Identify which cell holds the provided text, then report its (x, y) central coordinate. 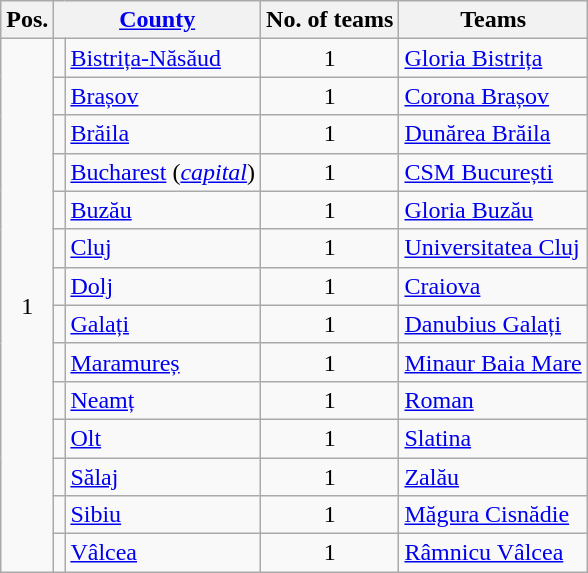
Dolj (163, 286)
Brăila (163, 134)
Maramureș (163, 362)
Neamț (163, 400)
Buzău (163, 210)
Gloria Bistrița (493, 58)
Râmnicu Vâlcea (493, 553)
Vâlcea (163, 553)
Universitatea Cluj (493, 248)
Sălaj (163, 477)
Sibiu (163, 515)
Bucharest (capital) (163, 172)
No. of teams (330, 20)
Pos. (28, 20)
Craiova (493, 286)
Teams (493, 20)
CSM București (493, 172)
Minaur Baia Mare (493, 362)
Zalău (493, 477)
Slatina (493, 438)
Cluj (163, 248)
Galați (163, 324)
Măgura Cisnădie (493, 515)
Dunărea Brăila (493, 134)
Olt (163, 438)
Bistrița-Năsăud (163, 58)
County (158, 20)
Corona Brașov (493, 96)
Roman (493, 400)
Brașov (163, 96)
Danubius Galați (493, 324)
Gloria Buzău (493, 210)
